Detect which cell encompasses the target text, then output its [x, y] center coordinate. 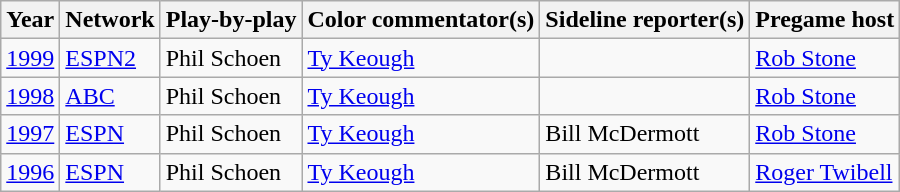
Pregame host [825, 20]
ABC [110, 96]
ESPN2 [110, 58]
Sideline reporter(s) [645, 20]
1998 [30, 96]
Network [110, 20]
1996 [30, 172]
Year [30, 20]
1997 [30, 134]
1999 [30, 58]
Roger Twibell [825, 172]
Color commentator(s) [421, 20]
Play-by-play [231, 20]
